Locate the cell with the specified text and output its [x, y] center coordinate. 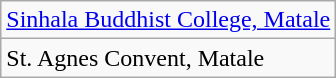
St. Agnes Convent, Matale [168, 58]
Sinhala Buddhist College, Matale [168, 20]
